Capture the cell that displays the provided text and extract its [x, y] central coordinate. 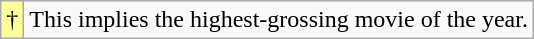
† [12, 20]
This implies the highest-grossing movie of the year. [279, 20]
